Find where the given text appears and provide that cell's center as [x, y] coordinate. 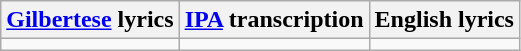
Gilbertese lyrics [90, 20]
IPA transcription [274, 20]
English lyrics [444, 20]
